Return the [x, y] coordinate for the center point of the cell that contains the specified text.  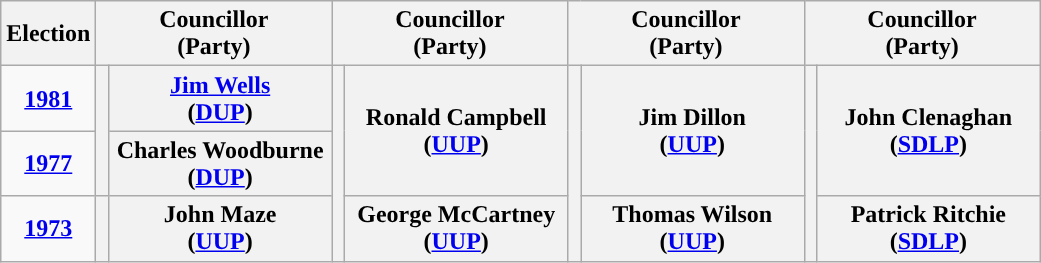
John Clenaghan (SDLP) [929, 131]
Thomas Wilson (UUP) [692, 228]
Election [48, 34]
1977 [48, 164]
Ronald Campbell (UUP) [456, 131]
1981 [48, 98]
1973 [48, 228]
George McCartney (UUP) [456, 228]
Jim Wells (DUP) [220, 98]
Patrick Ritchie (SDLP) [929, 228]
Jim Dillon (UUP) [692, 131]
John Maze (UUP) [220, 228]
Charles Woodburne (DUP) [220, 164]
